Capture the cell that displays the provided text and extract its [x, y] central coordinate. 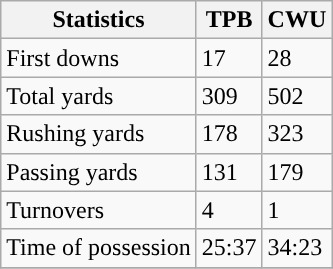
Passing yards [99, 172]
25:37 [229, 248]
17 [229, 58]
502 [297, 96]
CWU [297, 20]
Time of possession [99, 248]
1 [297, 210]
Rushing yards [99, 134]
178 [229, 134]
Statistics [99, 20]
TPB [229, 20]
179 [297, 172]
131 [229, 172]
4 [229, 210]
Turnovers [99, 210]
First downs [99, 58]
Total yards [99, 96]
309 [229, 96]
323 [297, 134]
28 [297, 58]
34:23 [297, 248]
